Extract the (X, Y) coordinate from the center of the cell holding the provided text.  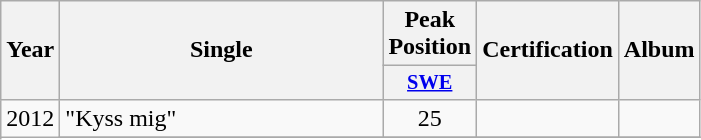
Album (659, 50)
Certification (548, 50)
2012 (30, 118)
Single (222, 50)
Year (30, 50)
"Kyss mig" (222, 118)
Peak Position (430, 34)
SWE (430, 83)
25 (430, 118)
